Return (X, Y) of the center of cell containing provided text 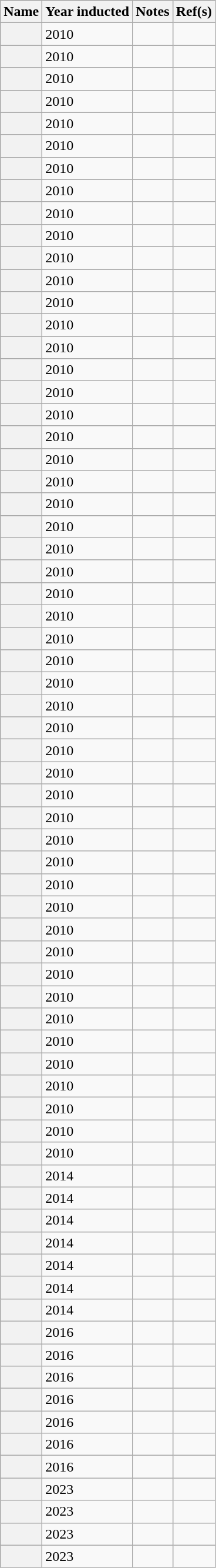
Year inducted (87, 12)
Name (21, 12)
Notes (153, 12)
Ref(s) (194, 12)
